Locate the cell with the specified text and output its (x, y) center coordinate. 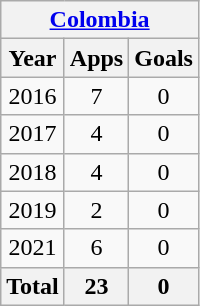
Total (33, 286)
2016 (33, 96)
Year (33, 58)
2019 (33, 210)
23 (96, 286)
7 (96, 96)
2 (96, 210)
6 (96, 248)
Colombia (100, 20)
2017 (33, 134)
2018 (33, 172)
Goals (164, 58)
2021 (33, 248)
Apps (96, 58)
